Return (X, Y) of the center of cell containing provided text 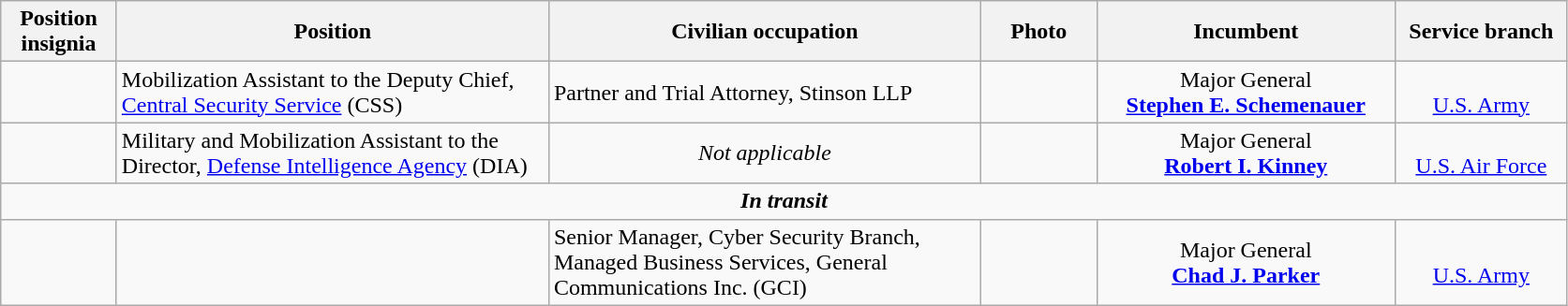
Military and Mobilization Assistant to the Director, Defense Intelligence Agency (DIA) (332, 153)
U.S. Air Force (1482, 153)
Photo (1038, 32)
Major GeneralRobert I. Kinney (1247, 153)
In transit (784, 201)
Position insignia (59, 32)
Partner and Trial Attorney, Stinson LLP (765, 92)
Civilian occupation (765, 32)
Not applicable (765, 153)
Major GeneralStephen E. Schemenauer (1247, 92)
Senior Manager, Cyber Security Branch, Managed Business Services, General Communications Inc. (GCI) (765, 262)
Major GeneralChad J. Parker (1247, 262)
Position (332, 32)
Mobilization Assistant to the Deputy Chief, Central Security Service (CSS) (332, 92)
Service branch (1482, 32)
Incumbent (1247, 32)
